Find where the given text appears and provide that cell's center as (X, Y) coordinate. 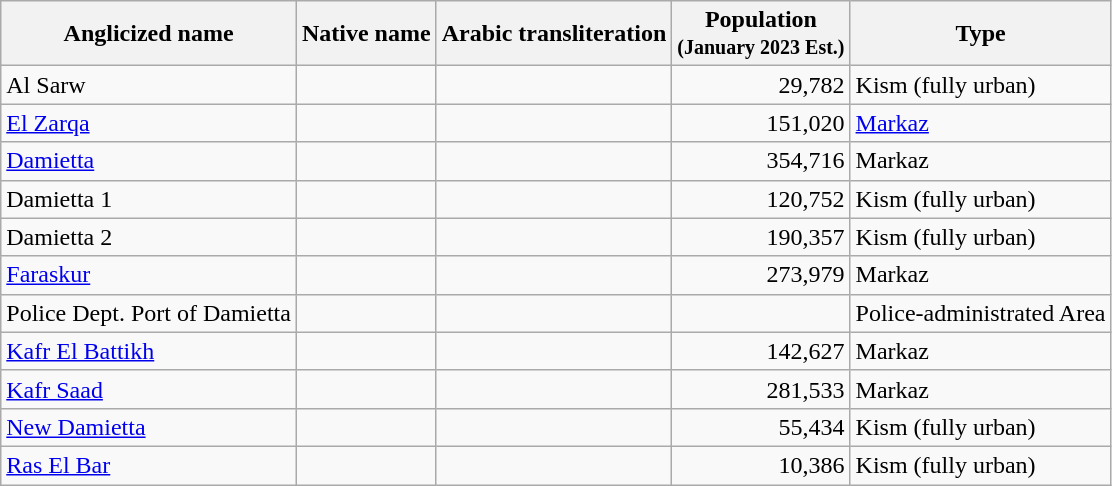
281,533 (761, 389)
New Damietta (149, 427)
29,782 (761, 85)
190,357 (761, 237)
Type (980, 34)
120,752 (761, 199)
151,020 (761, 123)
354,716 (761, 161)
273,979 (761, 275)
Faraskur (149, 275)
Population(January 2023 Est.) (761, 34)
Al Sarw (149, 85)
Police Dept. Port of Damietta (149, 313)
142,627 (761, 351)
Kafr El Battikh (149, 351)
Native name (366, 34)
10,386 (761, 465)
Anglicized name (149, 34)
Ras El Bar (149, 465)
Damietta 1 (149, 199)
Damietta (149, 161)
Police-administrated Area (980, 313)
Kafr Saad (149, 389)
El Zarqa (149, 123)
55,434 (761, 427)
Damietta 2 (149, 237)
Arabic transliteration (554, 34)
